Return the (X, Y) coordinate for the center point of the cell that contains the specified text.  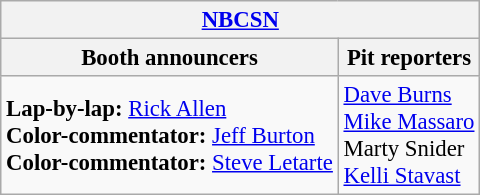
Dave BurnsMike MassaroMarty SniderKelli Stavast (409, 136)
Lap-by-lap: Rick AllenColor-commentator: Jeff BurtonColor-commentator: Steve Letarte (170, 136)
NBCSN (240, 20)
Pit reporters (409, 58)
Booth announcers (170, 58)
